Pinpoint the cell where the given text exists, returning its (X, Y) midpoint coordinate. 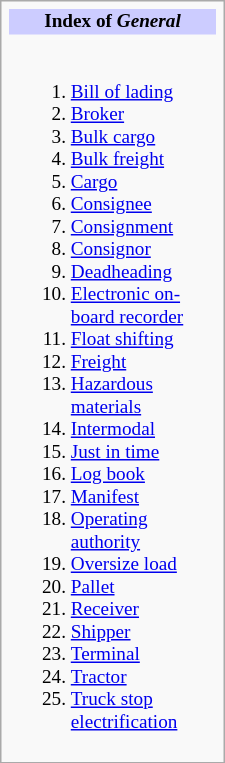
Index of General (112, 22)
